Output the [X, Y] coordinate of the center of the cell containing the given text.  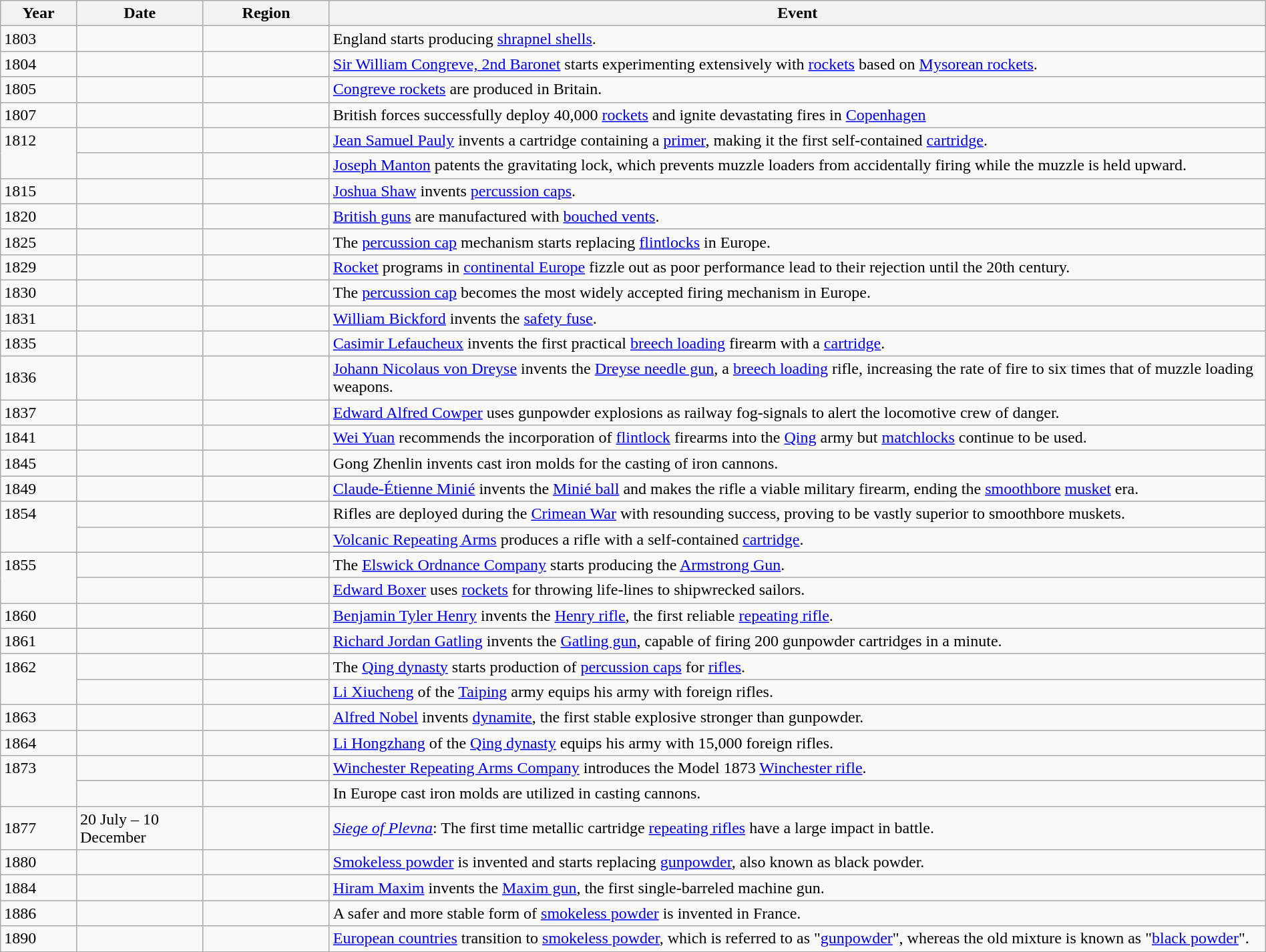
Jean Samuel Pauly invents a cartridge containing a primer, making it the first self-contained cartridge. [797, 140]
Benjamin Tyler Henry invents the Henry rifle, the first reliable repeating rifle. [797, 616]
Volcanic Repeating Arms produces a rifle with a self-contained cartridge. [797, 539]
Winchester Repeating Arms Company introduces the Model 1873 Winchester rifle. [797, 768]
1845 [39, 463]
Smokeless powder is invented and starts replacing gunpowder, also known as black powder. [797, 863]
1860 [39, 616]
British forces successfully deploy 40,000 rockets and ignite devastating fires in Copenhagen [797, 115]
1829 [39, 267]
Edward Alfred Cowper uses gunpowder explosions as railway fog-signals to alert the locomotive crew of danger. [797, 413]
Gong Zhenlin invents cast iron molds for the casting of iron cannons. [797, 463]
Sir William Congreve, 2nd Baronet starts experimenting extensively with rockets based on Mysorean rockets. [797, 64]
Wei Yuan recommends the incorporation of flintlock firearms into the Qing army but matchlocks continue to be used. [797, 438]
The percussion cap becomes the most widely accepted firing mechanism in Europe. [797, 292]
1849 [39, 489]
Event [797, 13]
In Europe cast iron molds are utilized in casting cannons. [797, 794]
Richard Jordan Gatling invents the Gatling gun, capable of firing 200 gunpowder cartridges in a minute. [797, 641]
1804 [39, 64]
1841 [39, 438]
1803 [39, 39]
1864 [39, 743]
Joshua Shaw invents percussion caps. [797, 191]
Congreve rockets are produced in Britain. [797, 89]
Alfred Nobel invents dynamite, the first stable explosive stronger than gunpowder. [797, 717]
1807 [39, 115]
1815 [39, 191]
Edward Boxer uses rockets for throwing life-lines to shipwrecked sailors. [797, 590]
1880 [39, 863]
1861 [39, 641]
Hiram Maxim invents the Maxim gun, the first single-barreled machine gun. [797, 888]
1831 [39, 318]
20 July – 10 December [139, 828]
1854 [39, 527]
European countries transition to smokeless powder, which is referred to as "gunpowder", whereas the old mixture is known as "black powder". [797, 939]
Date [139, 13]
1836 [39, 378]
The Qing dynasty starts production of percussion caps for rifles. [797, 666]
1884 [39, 888]
1873 [39, 781]
1862 [39, 679]
1890 [39, 939]
The percussion cap mechanism starts replacing flintlocks in Europe. [797, 242]
1825 [39, 242]
William Bickford invents the safety fuse. [797, 318]
1837 [39, 413]
1805 [39, 89]
Siege of Plevna: The first time metallic cartridge repeating rifles have a large impact in battle. [797, 828]
1812 [39, 153]
England starts producing shrapnel shells. [797, 39]
1886 [39, 913]
The Elswick Ordnance Company starts producing the Armstrong Gun. [797, 565]
1830 [39, 292]
1820 [39, 216]
A safer and more stable form of smokeless powder is invented in France. [797, 913]
Li Hongzhang of the Qing dynasty equips his army with 15,000 foreign rifles. [797, 743]
1863 [39, 717]
Rifles are deployed during the Crimean War with resounding success, proving to be vastly superior to smoothbore muskets. [797, 514]
Region [266, 13]
Casimir Lefaucheux invents the first practical breech loading firearm with a cartridge. [797, 344]
1877 [39, 828]
Joseph Manton patents the gravitating lock, which prevents muzzle loaders from accidentally firing while the muzzle is held upward. [797, 166]
Rocket programs in continental Europe fizzle out as poor performance lead to their rejection until the 20th century. [797, 267]
1855 [39, 577]
Li Xiucheng of the Taiping army equips his army with foreign rifles. [797, 692]
1835 [39, 344]
Year [39, 13]
British guns are manufactured with bouched vents. [797, 216]
Claude-Étienne Minié invents the Minié ball and makes the rifle a viable military firearm, ending the smoothbore musket era. [797, 489]
